Locate the cell with the specified text and output its [x, y] center coordinate. 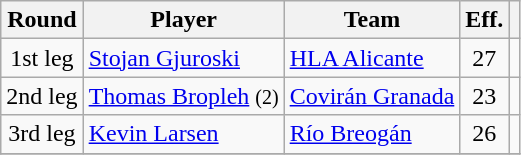
Round [42, 20]
Eff. [484, 20]
Team [372, 20]
Río Breogán [372, 134]
2nd leg [42, 96]
1st leg [42, 58]
Kevin Larsen [184, 134]
Covirán Granada [372, 96]
23 [484, 96]
Player [184, 20]
Thomas Bropleh (2) [184, 96]
27 [484, 58]
HLA Alicante [372, 58]
3rd leg [42, 134]
26 [484, 134]
Stojan Gjuroski [184, 58]
